Detect which cell encompasses the target text, then output its [x, y] center coordinate. 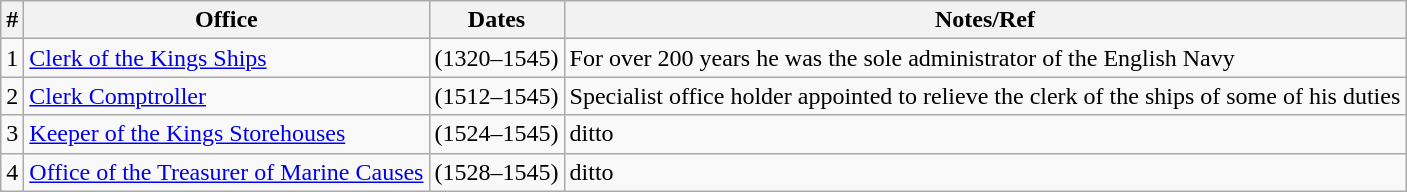
Office of the Treasurer of Marine Causes [226, 172]
Clerk Comptroller [226, 96]
(1524–1545) [496, 134]
(1528–1545) [496, 172]
# [12, 20]
Specialist office holder appointed to relieve the clerk of the ships of some of his duties [985, 96]
4 [12, 172]
(1320–1545) [496, 58]
2 [12, 96]
For over 200 years he was the sole administrator of the English Navy [985, 58]
(1512–1545) [496, 96]
Dates [496, 20]
3 [12, 134]
1 [12, 58]
Office [226, 20]
Notes/Ref [985, 20]
Clerk of the Kings Ships [226, 58]
Keeper of the Kings Storehouses [226, 134]
